Provide the [X, Y] coordinate of the cell's center where the given text is located.  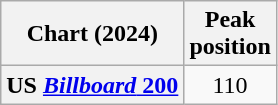
US Billboard 200 [92, 85]
Chart (2024) [92, 34]
110 [230, 85]
Peakposition [230, 34]
